For the text-containing cell, return its midpoint in [x, y] coordinate format. 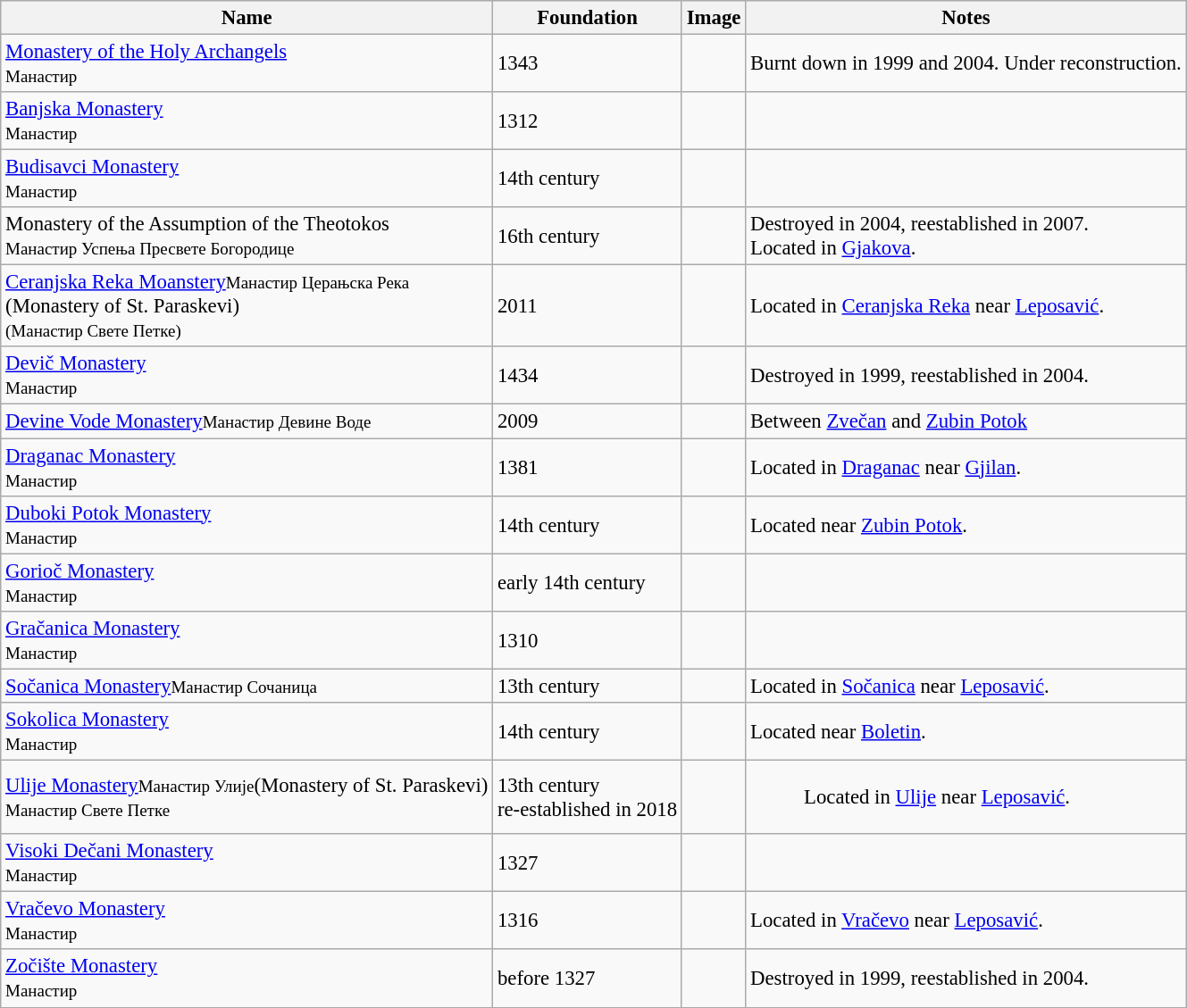
Notes [966, 18]
Vračevo MonasteryМанастир [247, 921]
2009 [588, 421]
Visoki Dečani MonasteryМанастир [247, 862]
early 14th century [588, 582]
Devine Vode MonasteryМанастир Девине Воде [247, 421]
13th century [588, 686]
1316 [588, 921]
Between Zvečan and Zubin Potok [966, 421]
Duboki Potok MonasteryМанастир [247, 525]
Sočanica MonasteryМанастир Сочаница [247, 686]
Ceranjska Reka MoansteryМанастир Церањска Река(Monastery of St. Paraskevi)(Манастир Свете Петке) [247, 306]
Located in Ceranjska Reka near Leposavić. [966, 306]
Image [713, 18]
Sokolica MonasteryМанастир [247, 732]
Located in Vračevo near Leposavić. [966, 921]
1327 [588, 862]
Foundation [588, 18]
before 1327 [588, 979]
Banjska MonasteryМанастир [247, 121]
13th centuryre-established in 2018 [588, 796]
Located in Sočanica near Leposavić. [966, 686]
Located near Boletin. [966, 732]
1312 [588, 121]
16th century [588, 236]
Located in Ulije near Leposavić. [966, 796]
1343 [588, 64]
Located near Zubin Potok. [966, 525]
Gračanica MonasteryМанастир [247, 639]
Draganac MonasteryМанастир [247, 468]
1381 [588, 468]
2011 [588, 306]
Devič MonasteryМанастир [247, 375]
Monastery of the Assumption of the TheotokosМанастир Успења Пресвете Богородице [247, 236]
Ulije MonasteryМанастир Улије(Monastery of St. Paraskevi)Манастир Свете Петке [247, 796]
Budisavci MonasteryМанастир [247, 179]
1434 [588, 375]
Located in Draganac near Gjilan. [966, 468]
Name [247, 18]
Burnt down in 1999 and 2004. Under reconstruction. [966, 64]
Zočište MonasteryМанастир [247, 979]
Monastery of the Holy ArchangelsМанастир [247, 64]
1310 [588, 639]
Destroyed in 2004, reestablished in 2007.Located in Gjakova. [966, 236]
Gorioč MonasteryМанастир [247, 582]
